For the text-containing cell, return its midpoint in [X, Y] coordinate format. 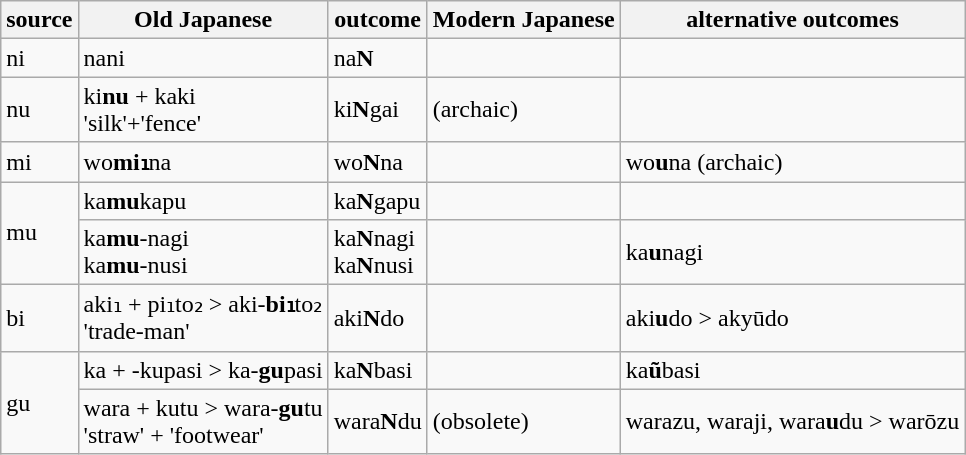
source [40, 20]
(obsolete) [524, 422]
naN [378, 58]
bi [40, 318]
kaNnagikaNnusi [378, 252]
kiNgai [378, 110]
womi₁na [203, 162]
woNna [378, 162]
kamu-nagikamu-nusi [203, 252]
akiNdo [378, 318]
nani [203, 58]
kaNbasi [378, 370]
kaunagi [792, 252]
kinu + kaki'silk'+'fence' [203, 110]
gu [40, 402]
mu [40, 234]
wara + kutu > wara-gutu'straw' + 'footwear' [203, 422]
aki₁ + pi₁to₂ > aki-bi₁to₂'trade-man' [203, 318]
alternative outcomes [792, 20]
kamukapu [203, 201]
kaũbasi [792, 370]
(archaic) [524, 110]
warazu, waraji, waraudu > warōzu [792, 422]
mi [40, 162]
waraNdu [378, 422]
kaNgapu [378, 201]
Modern Japanese [524, 20]
wouna (archaic) [792, 162]
nu [40, 110]
ni [40, 58]
outcome [378, 20]
ka + -kupasi > ka-gupasi [203, 370]
akiudo > akyūdo [792, 318]
Old Japanese [203, 20]
